Capture the cell that displays the provided text and extract its (X, Y) central coordinate. 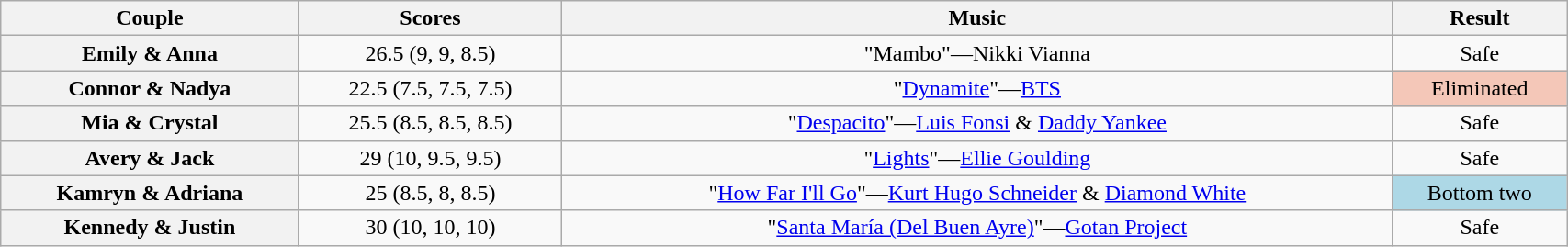
29 (10, 9.5, 9.5) (430, 158)
25.5 (8.5, 8.5, 8.5) (430, 123)
Kennedy & Justin (150, 228)
"Lights"—Ellie Goulding (977, 158)
22.5 (7.5, 7.5, 7.5) (430, 88)
Kamryn & Adriana (150, 193)
"How Far I'll Go"—Kurt Hugo Schneider & Diamond White (977, 193)
Connor & Nadya (150, 88)
Avery & Jack (150, 158)
"Dynamite"—BTS (977, 88)
"Santa María (Del Buen Ayre)"—Gotan Project (977, 228)
Couple (150, 18)
Result (1480, 18)
Music (977, 18)
"Despacito"—Luis Fonsi & Daddy Yankee (977, 123)
26.5 (9, 9, 8.5) (430, 53)
Emily & Anna (150, 53)
"Mambo"—Nikki Vianna (977, 53)
Eliminated (1480, 88)
Scores (430, 18)
Bottom two (1480, 193)
25 (8.5, 8, 8.5) (430, 193)
Mia & Crystal (150, 123)
30 (10, 10, 10) (430, 228)
